Output the (X, Y) coordinate of the center of the cell containing the given text.  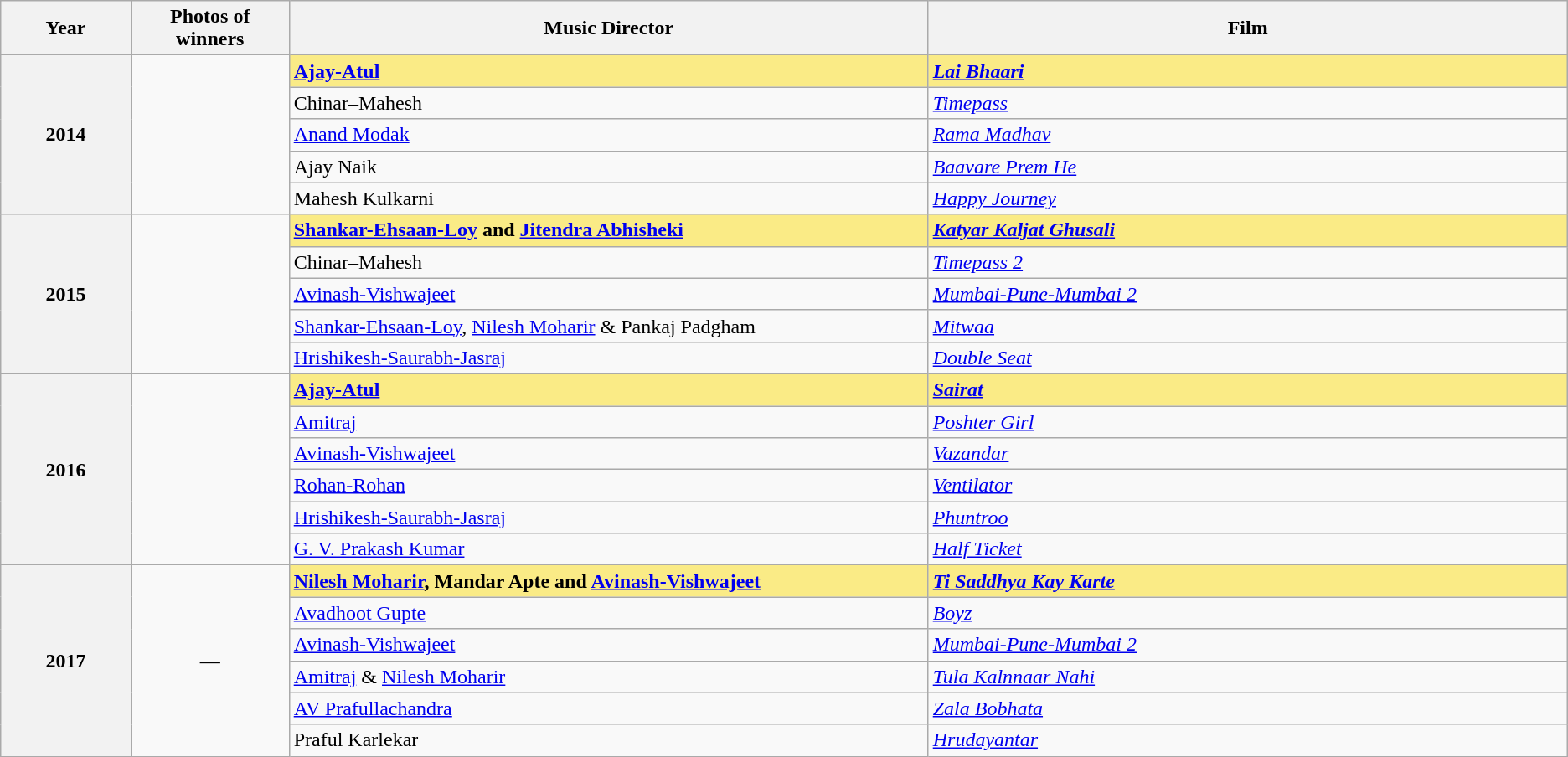
Double Seat (1248, 358)
Amitraj & Nilesh Moharir (608, 677)
2014 (66, 135)
Boyz (1248, 613)
Hrudayantar (1248, 740)
Lai Bhaari (1248, 71)
Phuntroo (1248, 518)
Ajay Naik (608, 167)
Baavare Prem He (1248, 167)
2015 (66, 294)
AV Prafullachandra (608, 708)
Music Director (608, 28)
Ti Saddhya Kay Karte (1248, 581)
G. V. Prakash Kumar (608, 549)
Mahesh Kulkarni (608, 198)
Avadhoot Gupte (608, 613)
Rama Madhav (1248, 135)
Sairat (1248, 389)
Timepass 2 (1248, 262)
Film (1248, 28)
— (209, 661)
Happy Journey (1248, 198)
Praful Karlekar (608, 740)
Photos of winners (209, 28)
Poshter Girl (1248, 421)
Zala Bobhata (1248, 708)
Vazandar (1248, 454)
Anand Modak (608, 135)
Mitwaa (1248, 326)
Tula Kalnnaar Nahi (1248, 677)
Amitraj (608, 421)
2017 (66, 661)
Timepass (1248, 103)
Nilesh Moharir, Mandar Apte and Avinash-Vishwajeet (608, 581)
Shankar-Ehsaan-Loy and Jitendra Abhisheki (608, 230)
Year (66, 28)
2016 (66, 469)
Rohan-Rohan (608, 486)
Half Ticket (1248, 549)
Ventilator (1248, 486)
Shankar-Ehsaan-Loy, Nilesh Moharir & Pankaj Padgham (608, 326)
Katyar Kaljat Ghusali (1248, 230)
